Identify which cell holds the provided text, then report its [x, y] central coordinate. 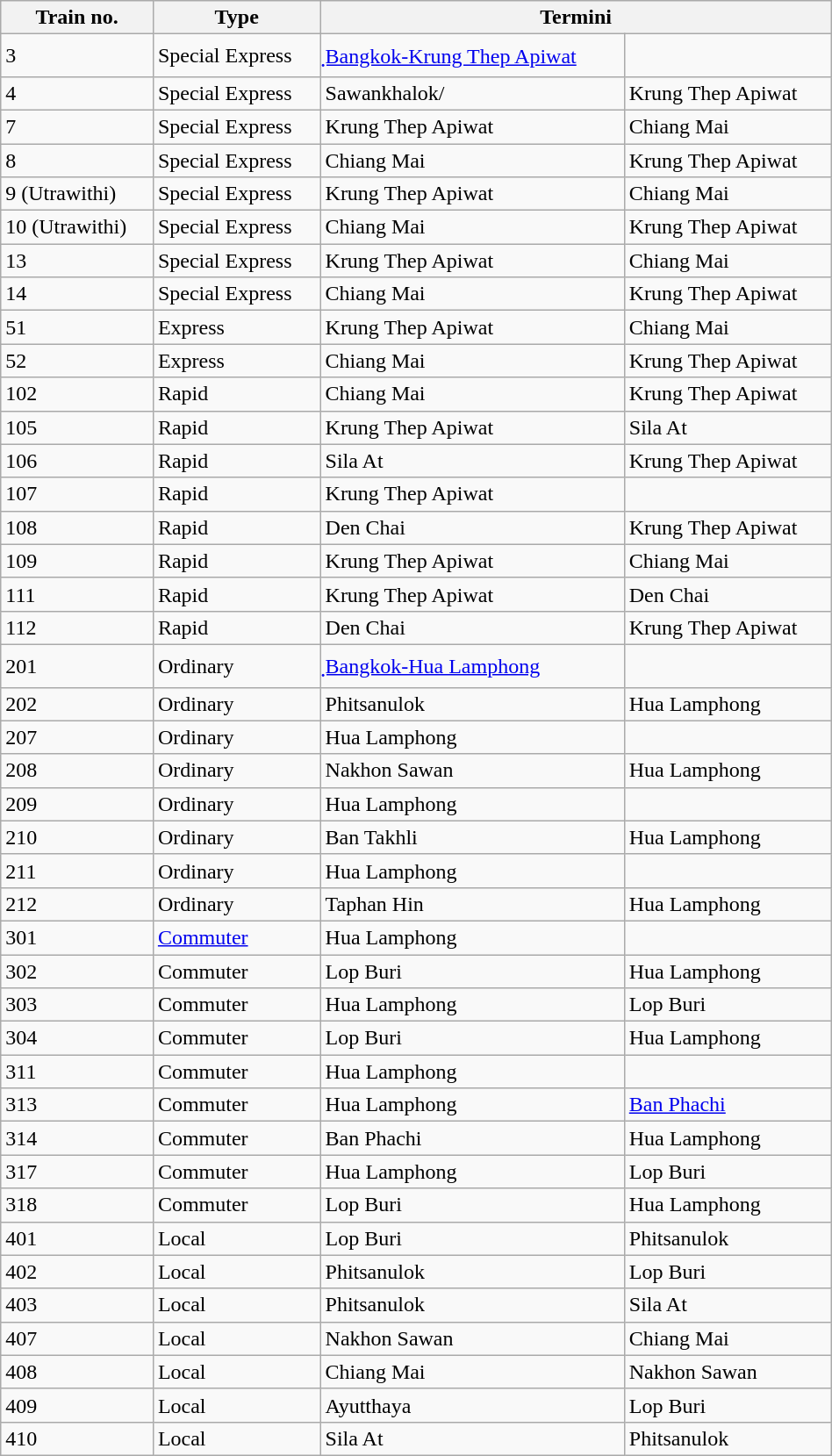
Ayutthaya [472, 1405]
14 [77, 294]
7 [77, 126]
407 [77, 1338]
410 [77, 1438]
403 [77, 1305]
9 (Utrawithi) [77, 194]
106 [77, 461]
208 [77, 771]
13 [77, 261]
109 [77, 561]
212 [77, 904]
303 [77, 1005]
107 [77, 494]
409 [77, 1405]
402 [77, 1272]
209 [77, 804]
311 [77, 1072]
211 [77, 871]
ฺBangkok-Hua Lamphong [472, 665]
Termini [576, 18]
Taphan Hin [472, 904]
Type [237, 18]
Ban Takhli [472, 837]
317 [77, 1172]
207 [77, 737]
111 [77, 594]
ฺBangkok-Krung Thep Apiwat [472, 56]
108 [77, 527]
Train no. [77, 18]
Sawankhalok/ [472, 93]
314 [77, 1138]
401 [77, 1238]
301 [77, 937]
51 [77, 327]
313 [77, 1105]
4 [77, 93]
201 [77, 665]
318 [77, 1205]
408 [77, 1372]
52 [77, 361]
112 [77, 628]
302 [77, 972]
202 [77, 704]
8 [77, 161]
102 [77, 394]
3 [77, 56]
210 [77, 837]
304 [77, 1038]
105 [77, 427]
10 (Utrawithi) [77, 227]
